From the cell containing the given text, extract its center point as (x, y) coordinate. 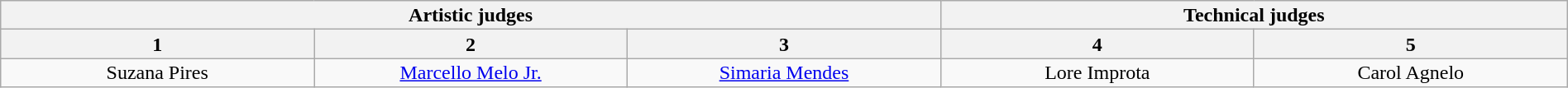
1 (157, 44)
Lore Improta (1097, 72)
3 (784, 44)
Carol Agnelo (1411, 72)
2 (471, 44)
Technical judges (1254, 15)
Marcello Melo Jr. (471, 72)
4 (1097, 44)
Simaria Mendes (784, 72)
Artistic judges (471, 15)
Suzana Pires (157, 72)
5 (1411, 44)
